Find where the given text appears and provide that cell's center as (x, y) coordinate. 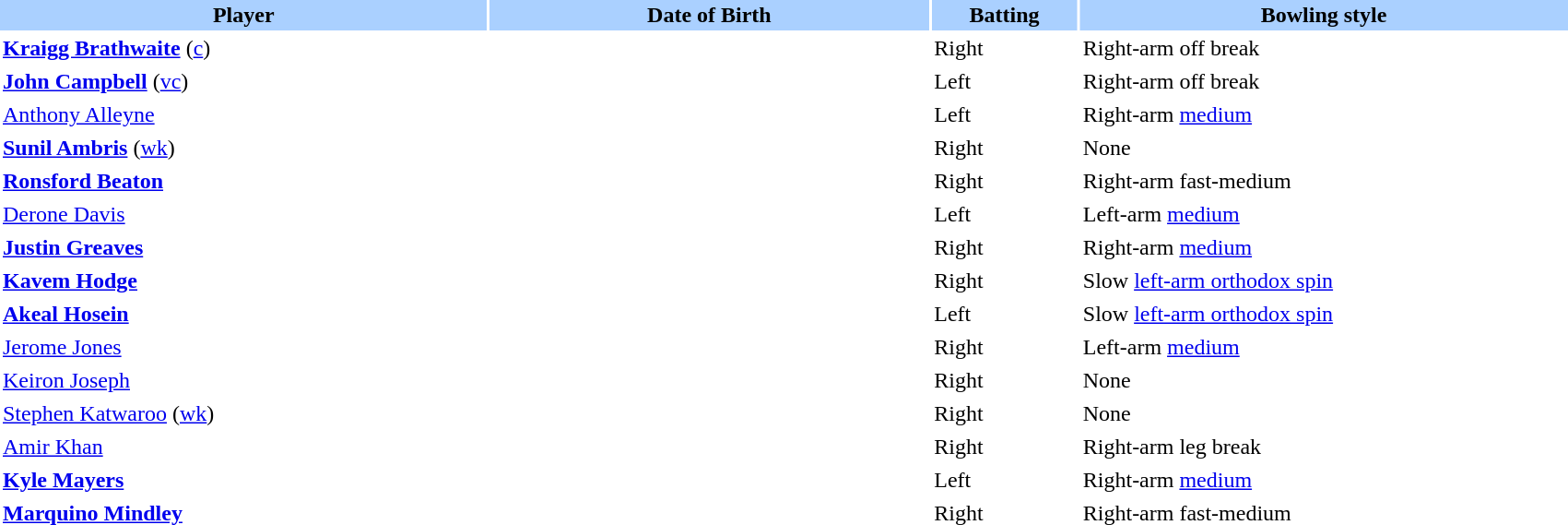
Stephen Katwaroo (wk) (243, 413)
John Campbell (vc) (243, 81)
Jerome Jones (243, 347)
Date of Birth (710, 15)
Right-arm leg break (1324, 447)
Kavem Hodge (243, 280)
Anthony Alleyne (243, 114)
Kyle Mayers (243, 480)
Kraigg Brathwaite (c) (243, 48)
Amir Khan (243, 447)
Akeal Hosein (243, 314)
Derone Davis (243, 214)
Right-arm fast-medium (1324, 181)
Justin Greaves (243, 247)
Keiron Joseph (243, 380)
Ronsford Beaton (243, 181)
Player (243, 15)
Batting (1005, 15)
Bowling style (1324, 15)
Sunil Ambris (wk) (243, 148)
